Scan for the cell matching the given text and deliver its (x, y) coordinate at center. 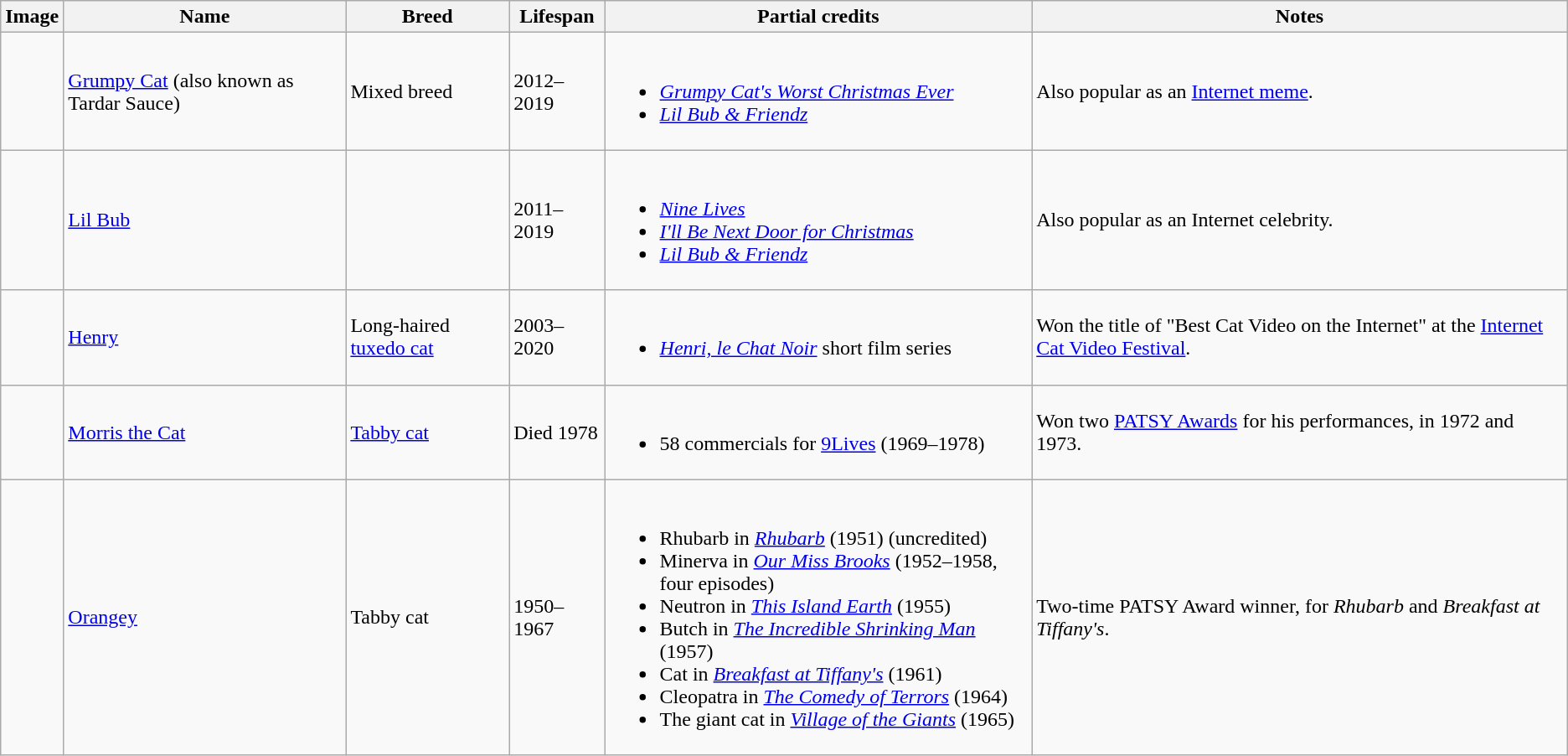
Mixed breed (427, 91)
Henri, le Chat Noir short film series (818, 337)
Partial credits (818, 17)
Breed (427, 17)
Name (204, 17)
Two-time PATSY Award winner, for Rhubarb and Breakfast at Tiffany's. (1300, 617)
Morris the Cat (204, 432)
Lifespan (557, 17)
Died 1978 (557, 432)
Lil Bub (204, 220)
Nine LivesI'll Be Next Door for ChristmasLil Bub & Friendz (818, 220)
Henry (204, 337)
Notes (1300, 17)
Won the title of "Best Cat Video on the Internet" at the Internet Cat Video Festival. (1300, 337)
Grumpy Cat's Worst Christmas EverLil Bub & Friendz (818, 91)
Long-haired tuxedo cat (427, 337)
2003–2020 (557, 337)
2011–2019 (557, 220)
Orangey (204, 617)
58 commercials for 9Lives (1969–1978) (818, 432)
1950–1967 (557, 617)
Image (32, 17)
Also popular as an Internet celebrity. (1300, 220)
Grumpy Cat (also known as Tardar Sauce) (204, 91)
Won two PATSY Awards for his performances, in 1972 and 1973. (1300, 432)
2012–2019 (557, 91)
Also popular as an Internet meme. (1300, 91)
